Locate the cell with the specified text and output its [x, y] center coordinate. 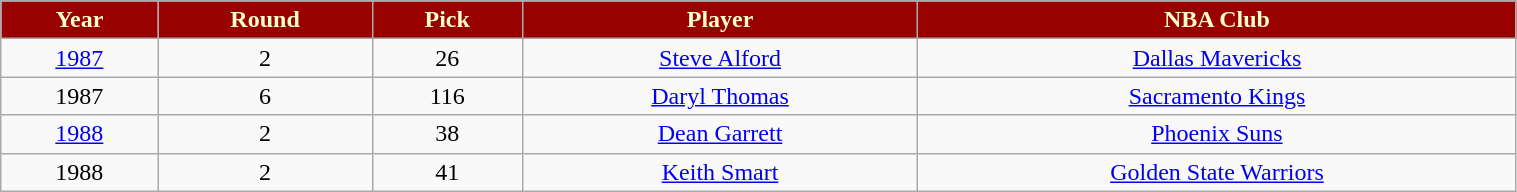
Player [720, 20]
Keith Smart [720, 172]
6 [265, 96]
NBA Club [1217, 20]
Steve Alford [720, 58]
Year [80, 20]
Dean Garrett [720, 134]
Daryl Thomas [720, 96]
Phoenix Suns [1217, 134]
Dallas Mavericks [1217, 58]
Golden State Warriors [1217, 172]
Round [265, 20]
26 [447, 58]
Pick [447, 20]
41 [447, 172]
Sacramento Kings [1217, 96]
38 [447, 134]
116 [447, 96]
